Scan for the cell matching the given text and deliver its [x, y] coordinate at center. 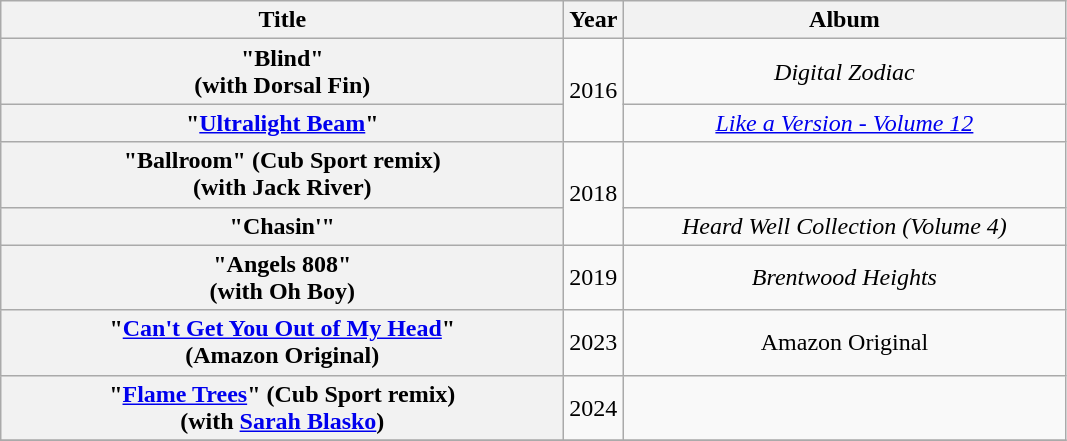
Title [282, 20]
"Ballroom" (Cub Sport remix) (with Jack River) [282, 174]
Like a Version - Volume 12 [844, 123]
Brentwood Heights [844, 278]
"Chasin'" [282, 226]
Year [594, 20]
"Blind" (with Dorsal Fin) [282, 72]
"Angels 808" (with Oh Boy) [282, 278]
Amazon Original [844, 342]
2019 [594, 278]
Heard Well Collection (Volume 4) [844, 226]
Digital Zodiac [844, 72]
"Ultralight Beam" [282, 123]
"Flame Trees" (Cub Sport remix) (with Sarah Blasko) [282, 408]
Album [844, 20]
2016 [594, 90]
2023 [594, 342]
2024 [594, 408]
2018 [594, 194]
"Can't Get You Out of My Head" (Amazon Original) [282, 342]
